Return [X, Y] of the center of cell containing provided text 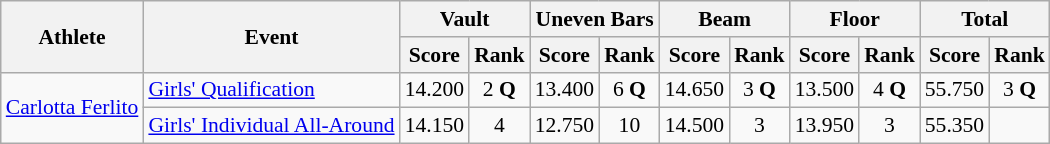
Uneven Bars [595, 19]
Girls' Qualification [271, 90]
55.350 [954, 126]
14.150 [434, 126]
2 Q [500, 90]
13.950 [824, 126]
Floor [855, 19]
4 [500, 126]
Event [271, 36]
14.650 [694, 90]
Athlete [72, 36]
12.750 [564, 126]
Beam [725, 19]
6 Q [630, 90]
4 Q [890, 90]
55.750 [954, 90]
14.500 [694, 126]
13.400 [564, 90]
Total [985, 19]
13.500 [824, 90]
Girls' Individual All-Around [271, 126]
10 [630, 126]
14.200 [434, 90]
Carlotta Ferlito [72, 108]
Vault [465, 19]
